Output the (X, Y) coordinate of the center of the cell containing the given text.  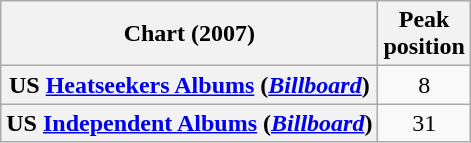
Chart (2007) (190, 34)
US Independent Albums (Billboard) (190, 123)
31 (424, 123)
US Heatseekers Albums (Billboard) (190, 85)
8 (424, 85)
Peakposition (424, 34)
